Capture the cell that displays the provided text and extract its [x, y] central coordinate. 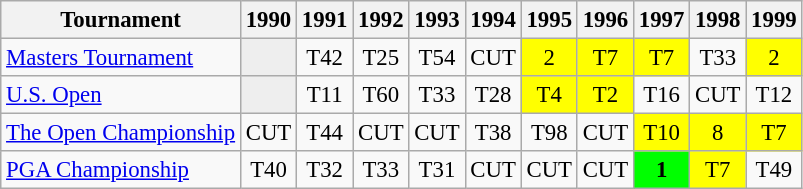
T38 [493, 133]
T31 [437, 170]
T40 [268, 170]
T25 [381, 58]
T16 [661, 95]
1 [661, 170]
T2 [605, 95]
1994 [493, 20]
T28 [493, 95]
T54 [437, 58]
1998 [718, 20]
T60 [381, 95]
T44 [325, 133]
Tournament [121, 20]
T32 [325, 170]
U.S. Open [121, 95]
1992 [381, 20]
T4 [549, 95]
1991 [325, 20]
T10 [661, 133]
T98 [549, 133]
1993 [437, 20]
The Open Championship [121, 133]
1996 [605, 20]
PGA Championship [121, 170]
Masters Tournament [121, 58]
1999 [774, 20]
8 [718, 133]
T42 [325, 58]
1990 [268, 20]
T12 [774, 95]
1997 [661, 20]
T49 [774, 170]
1995 [549, 20]
T11 [325, 95]
